From the cell containing the given text, extract its center point as [X, Y] coordinate. 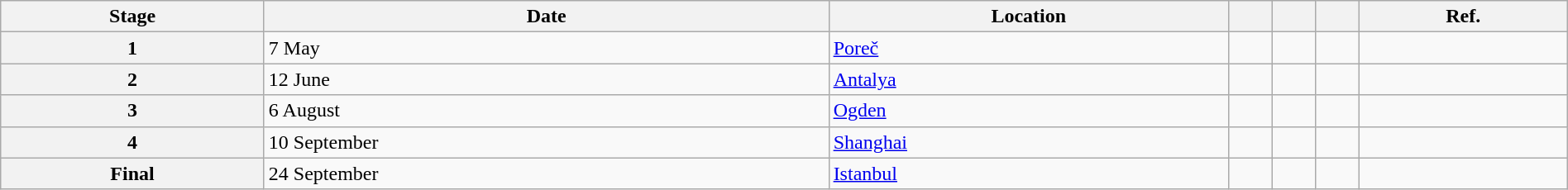
Location [1029, 17]
Shanghai [1029, 142]
Istanbul [1029, 173]
Antalya [1029, 79]
Poreč [1029, 48]
2 [132, 79]
4 [132, 142]
12 June [546, 79]
10 September [546, 142]
Ref. [1463, 17]
6 August [546, 111]
Final [132, 173]
Date [546, 17]
24 September [546, 173]
Ogden [1029, 111]
1 [132, 48]
Stage [132, 17]
3 [132, 111]
7 May [546, 48]
